For the text-containing cell, return its midpoint in [X, Y] coordinate format. 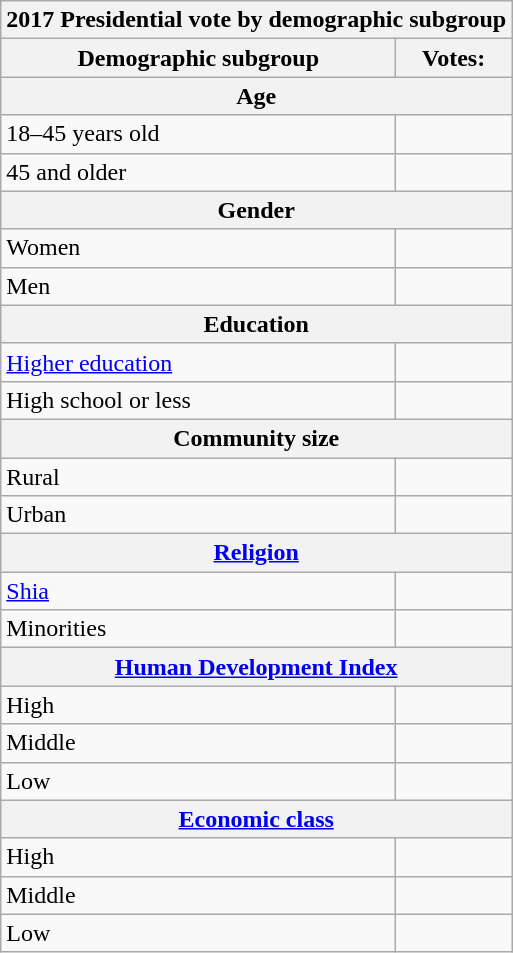
18–45 years old [198, 134]
Women [198, 248]
Religion [256, 553]
45 and older [198, 172]
High school or less [198, 400]
Human Development Index [256, 667]
Higher education [198, 362]
Urban [198, 515]
Demographic subgroup [198, 58]
Minorities [198, 629]
Men [198, 286]
Age [256, 96]
Shia [198, 591]
Community size [256, 438]
Rural [198, 477]
Education [256, 324]
Economic class [256, 819]
2017 Presidential vote by demographic subgroup [256, 20]
Votes: [454, 58]
Gender [256, 210]
